Locate the cell with the specified text and output its (X, Y) center coordinate. 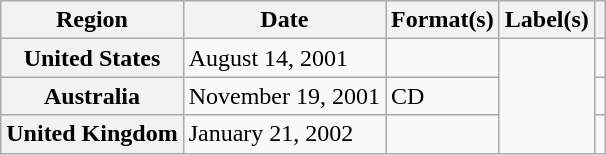
Region (92, 20)
Australia (92, 96)
Label(s) (546, 20)
November 19, 2001 (284, 96)
Format(s) (443, 20)
August 14, 2001 (284, 58)
United States (92, 58)
CD (443, 96)
United Kingdom (92, 134)
January 21, 2002 (284, 134)
Date (284, 20)
